Identify which cell holds the provided text, then report its (X, Y) central coordinate. 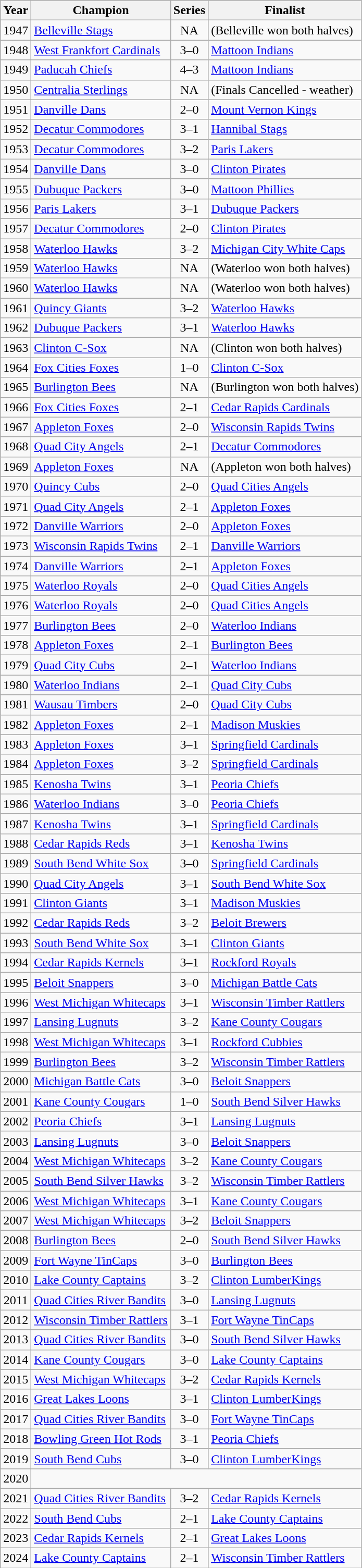
1965 (16, 387)
2007 (16, 1221)
1989 (16, 863)
1979 (16, 665)
2011 (16, 1300)
1982 (16, 725)
(Clinton won both halves) (285, 348)
1984 (16, 764)
1961 (16, 308)
2009 (16, 1260)
2020 (16, 1478)
2004 (16, 1161)
2021 (16, 1498)
1958 (16, 249)
Paducah Chiefs (101, 70)
1955 (16, 189)
2008 (16, 1241)
Series (189, 10)
1953 (16, 149)
1973 (16, 546)
2013 (16, 1340)
(Belleville won both halves) (285, 30)
Michigan City White Caps (285, 249)
Year (16, 10)
Wausau Timbers (101, 705)
Rockford Royals (285, 963)
1998 (16, 1042)
1985 (16, 784)
2019 (16, 1459)
Bowling Green Hot Rods (101, 1439)
1948 (16, 50)
Cedar Rapids Cardinals (285, 407)
1981 (16, 705)
(Appleton won both halves) (285, 467)
1999 (16, 1062)
2015 (16, 1379)
Quincy Giants (101, 308)
(Finals Cancelled - weather) (285, 90)
1991 (16, 903)
1964 (16, 367)
1968 (16, 447)
1986 (16, 804)
Centralia Sterlings (101, 90)
2017 (16, 1419)
1956 (16, 209)
Champion (101, 10)
2012 (16, 1320)
1959 (16, 268)
1978 (16, 645)
Rockford Cubbies (285, 1042)
2023 (16, 1538)
West Frankfort Cardinals (101, 50)
2006 (16, 1200)
2014 (16, 1359)
1996 (16, 1002)
2002 (16, 1121)
1954 (16, 169)
1983 (16, 744)
1993 (16, 943)
2022 (16, 1518)
1971 (16, 506)
1951 (16, 109)
1972 (16, 526)
2016 (16, 1399)
1977 (16, 626)
1960 (16, 288)
Mattoon Phillies (285, 189)
1987 (16, 824)
2005 (16, 1181)
1988 (16, 843)
1994 (16, 963)
Beloit Brewers (285, 923)
2003 (16, 1141)
1949 (16, 70)
1995 (16, 983)
1980 (16, 685)
1975 (16, 586)
1952 (16, 129)
1997 (16, 1022)
2010 (16, 1280)
1962 (16, 328)
Quincy Cubs (101, 486)
1974 (16, 566)
1990 (16, 884)
1976 (16, 606)
Mount Vernon Kings (285, 109)
4–3 (189, 70)
1966 (16, 407)
Belleville Stags (101, 30)
1992 (16, 923)
1950 (16, 90)
2024 (16, 1558)
1963 (16, 348)
Hannibal Stags (285, 129)
1967 (16, 427)
1969 (16, 467)
1970 (16, 486)
1947 (16, 30)
1957 (16, 228)
2000 (16, 1082)
(Burlington won both halves) (285, 387)
2001 (16, 1101)
2018 (16, 1439)
Finalist (285, 10)
